From the cell containing the given text, extract its center point as [x, y] coordinate. 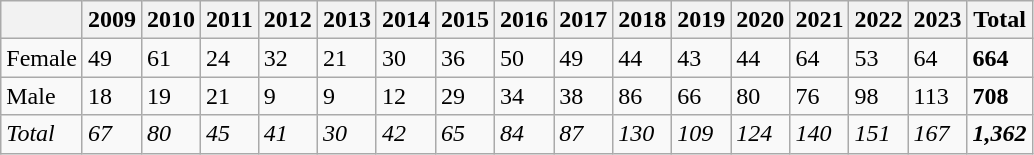
167 [938, 134]
109 [702, 134]
2009 [112, 20]
2012 [288, 20]
2020 [760, 20]
1,362 [1000, 134]
Male [42, 96]
87 [584, 134]
84 [524, 134]
12 [406, 96]
86 [642, 96]
2017 [584, 20]
664 [1000, 58]
2016 [524, 20]
61 [172, 58]
708 [1000, 96]
76 [820, 96]
124 [760, 134]
65 [466, 134]
32 [288, 58]
2014 [406, 20]
67 [112, 134]
2010 [172, 20]
18 [112, 96]
130 [642, 134]
42 [406, 134]
Female [42, 58]
2013 [346, 20]
113 [938, 96]
34 [524, 96]
19 [172, 96]
45 [230, 134]
2018 [642, 20]
36 [466, 58]
24 [230, 58]
2021 [820, 20]
2019 [702, 20]
66 [702, 96]
151 [878, 134]
50 [524, 58]
29 [466, 96]
2015 [466, 20]
2023 [938, 20]
38 [584, 96]
2022 [878, 20]
2011 [230, 20]
53 [878, 58]
43 [702, 58]
41 [288, 134]
98 [878, 96]
140 [820, 134]
